Locate the cell with the specified text and output its [x, y] center coordinate. 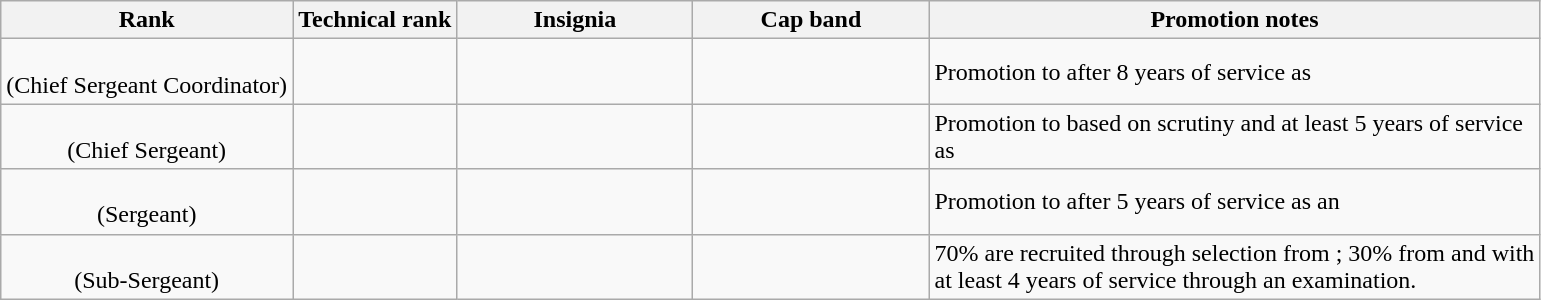
Technical rank [375, 20]
(Sub-Sergeant) [147, 266]
Promotion notes [1234, 20]
Promotion to after 8 years of service as [1234, 72]
(Sergeant) [147, 202]
Insignia [575, 20]
Promotion to after 5 years of service as an [1234, 202]
Rank [147, 20]
70% are recruited through selection from ; 30% from and with at least 4 years of service through an examination. [1234, 266]
(Chief Sergeant) [147, 136]
Promotion to based on scrutiny and at least 5 years of service as [1234, 136]
(Chief Sergeant Coordinator) [147, 72]
Cap band [811, 20]
